Output the (x, y) coordinate of the center of the cell containing the given text.  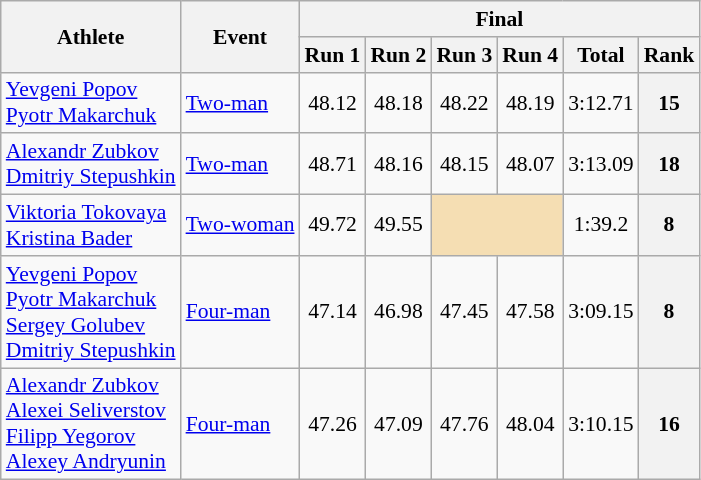
1:39.2 (600, 226)
48.18 (398, 102)
Yevgeni PopovPyotr Makarchuk (91, 102)
49.55 (398, 226)
Run 3 (464, 55)
46.98 (398, 312)
Run 4 (530, 55)
49.72 (333, 226)
Run 2 (398, 55)
15 (670, 102)
48.19 (530, 102)
Total (600, 55)
18 (670, 164)
Final (500, 19)
47.45 (464, 312)
48.07 (530, 164)
Viktoria TokovayaKristina Bader (91, 226)
Athlete (91, 36)
48.71 (333, 164)
3:09.15 (600, 312)
48.16 (398, 164)
Rank (670, 55)
47.76 (464, 424)
48.15 (464, 164)
47.26 (333, 424)
Alexandr ZubkovAlexei SeliverstovFilipp YegorovAlexey Andryunin (91, 424)
48.04 (530, 424)
Event (240, 36)
47.14 (333, 312)
48.22 (464, 102)
Yevgeni PopovPyotr MakarchukSergey GolubevDmitriy Stepushkin (91, 312)
47.58 (530, 312)
48.12 (333, 102)
Run 1 (333, 55)
16 (670, 424)
Alexandr ZubkovDmitriy Stepushkin (91, 164)
Two-woman (240, 226)
47.09 (398, 424)
3:12.71 (600, 102)
3:10.15 (600, 424)
3:13.09 (600, 164)
